Identify which cell holds the provided text, then report its [x, y] central coordinate. 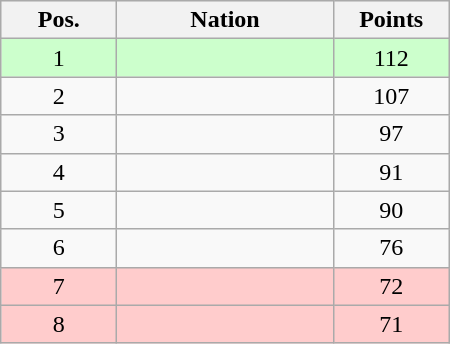
112 [391, 58]
90 [391, 210]
4 [59, 172]
97 [391, 134]
Points [391, 20]
2 [59, 96]
91 [391, 172]
Pos. [59, 20]
7 [59, 286]
71 [391, 324]
8 [59, 324]
3 [59, 134]
5 [59, 210]
6 [59, 248]
107 [391, 96]
72 [391, 286]
1 [59, 58]
Nation [225, 20]
76 [391, 248]
